For the text-containing cell, return its midpoint in (x, y) coordinate format. 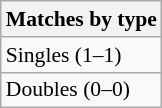
Singles (1–1) (82, 55)
Doubles (0–0) (82, 90)
Matches by type (82, 19)
